Find where the given text appears and provide that cell's center as [X, Y] coordinate. 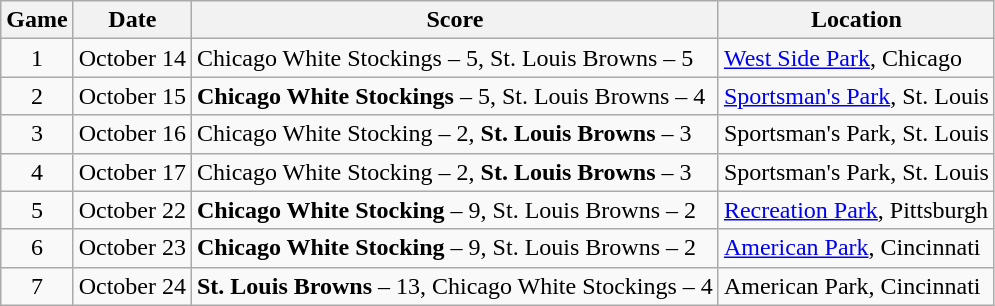
Chicago White Stockings – 5, St. Louis Browns – 5 [454, 58]
October 22 [132, 210]
1 [37, 58]
St. Louis Browns – 13, Chicago White Stockings – 4 [454, 286]
5 [37, 210]
October 14 [132, 58]
Location [856, 20]
2 [37, 96]
Recreation Park, Pittsburgh [856, 210]
Date [132, 20]
3 [37, 134]
Game [37, 20]
Chicago White Stockings – 5, St. Louis Browns – 4 [454, 96]
6 [37, 248]
7 [37, 286]
Score [454, 20]
October 16 [132, 134]
October 17 [132, 172]
October 24 [132, 286]
4 [37, 172]
October 15 [132, 96]
October 23 [132, 248]
West Side Park, Chicago [856, 58]
